Provide the [X, Y] coordinate of the cell's center where the given text is located.  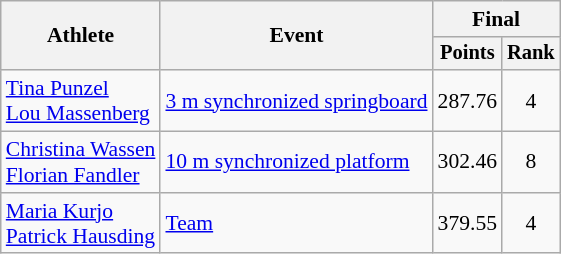
Team [296, 224]
3 m synchronized springboard [296, 100]
Christina WassenFlorian Fandler [81, 162]
287.76 [468, 100]
379.55 [468, 224]
8 [531, 162]
Tina PunzelLou Massenberg [81, 100]
Final [496, 19]
10 m synchronized platform [296, 162]
Points [468, 54]
Maria KurjoPatrick Hausding [81, 224]
Athlete [81, 36]
302.46 [468, 162]
Event [296, 36]
Rank [531, 54]
